Capture the cell that displays the provided text and extract its (x, y) central coordinate. 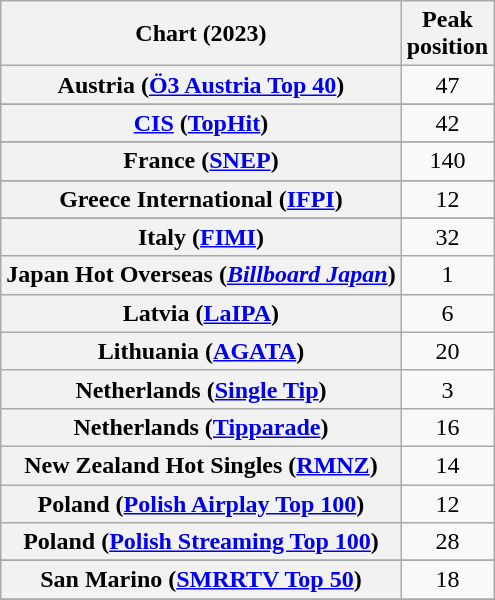
140 (447, 161)
Austria (Ö3 Austria Top 40) (201, 85)
42 (447, 123)
47 (447, 85)
Poland (Polish Streaming Top 100) (201, 542)
16 (447, 427)
Lithuania (AGATA) (201, 351)
32 (447, 237)
Latvia (LaIPA) (201, 313)
Greece International (IFPI) (201, 199)
Netherlands (Tipparade) (201, 427)
Chart (2023) (201, 34)
14 (447, 465)
Netherlands (Single Tip) (201, 389)
CIS (TopHit) (201, 123)
Italy (FIMI) (201, 237)
20 (447, 351)
Poland (Polish Airplay Top 100) (201, 503)
New Zealand Hot Singles (RMNZ) (201, 465)
San Marino (SMRRTV Top 50) (201, 580)
18 (447, 580)
28 (447, 542)
France (SNEP) (201, 161)
6 (447, 313)
1 (447, 275)
Japan Hot Overseas (Billboard Japan) (201, 275)
Peakposition (447, 34)
3 (447, 389)
